Locate the cell with the specified text and output its [x, y] center coordinate. 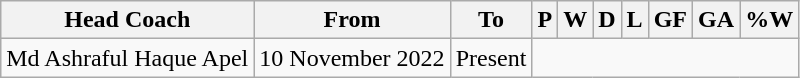
D [607, 20]
W [576, 20]
L [634, 20]
To [491, 20]
P [545, 20]
Present [491, 58]
10 November 2022 [352, 58]
GF [670, 20]
Head Coach [128, 20]
Md Ashraful Haque Apel [128, 58]
GA [716, 20]
%W [770, 20]
From [352, 20]
